Detect which cell encompasses the target text, then output its (X, Y) center coordinate. 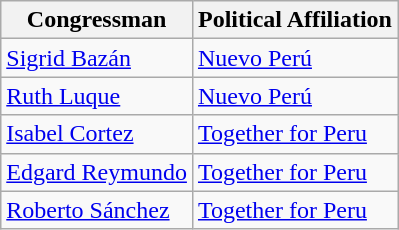
Sigrid Bazán (97, 58)
Edgard Reymundo (97, 172)
Congressman (97, 20)
Roberto Sánchez (97, 210)
Political Affiliation (294, 20)
Ruth Luque (97, 96)
Isabel Cortez (97, 134)
